Identify which cell holds the provided text, then report its [X, Y] central coordinate. 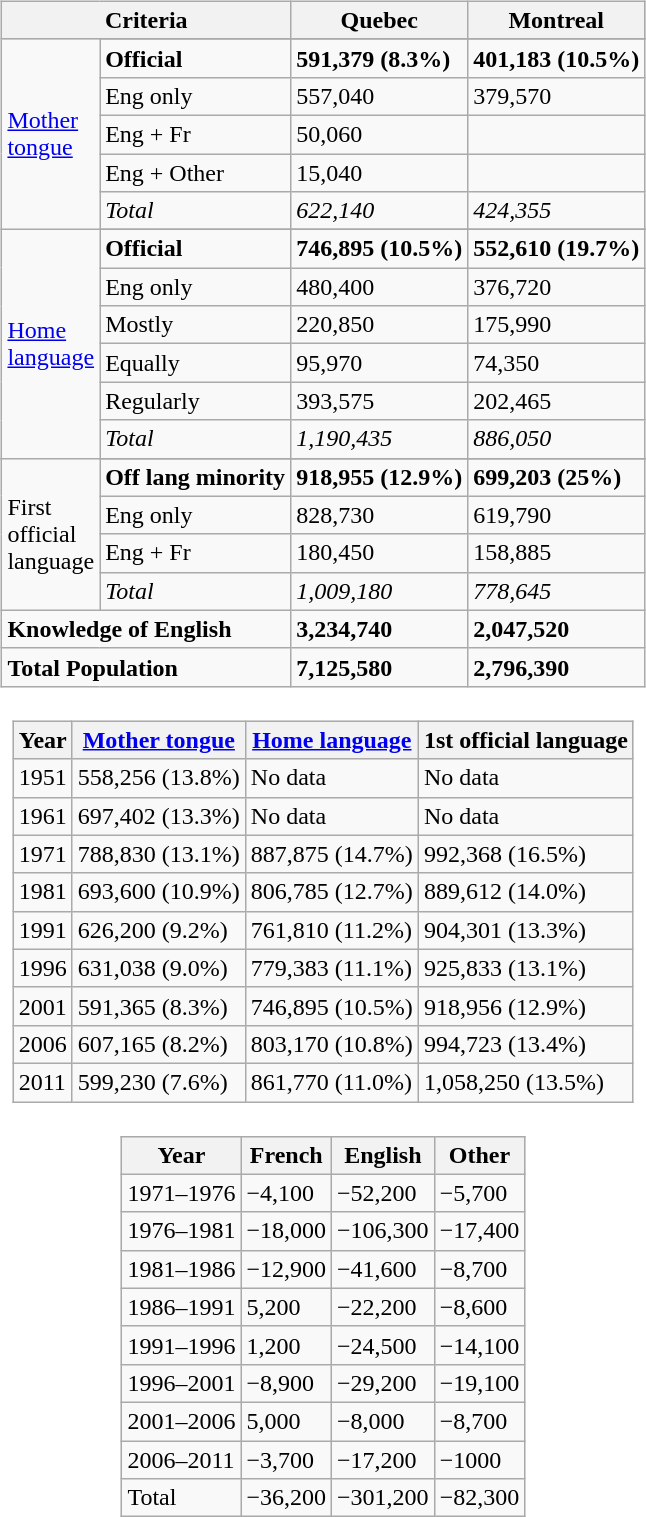
925,833 (13.1%) [526, 968]
−17,400 [480, 1231]
50,060 [380, 134]
Other [480, 1155]
Regularly [196, 401]
−1000 [480, 1459]
806,785 (12.7%) [332, 892]
−301,200 [384, 1498]
Eng + Other [196, 173]
−82,300 [480, 1498]
French [286, 1155]
622,140 [380, 211]
−36,200 [286, 1498]
401,183 (10.5%) [556, 58]
2001 [42, 1006]
1991 [42, 930]
1,200 [286, 1345]
1971 [42, 854]
480,400 [380, 287]
994,723 (13.4%) [526, 1044]
918,956 (12.9%) [526, 1006]
379,570 [556, 96]
Montreal [556, 20]
English [384, 1155]
1981 [42, 892]
3,234,740 [380, 629]
Equally [196, 363]
−19,100 [480, 1383]
Quebec [380, 20]
1,058,250 (13.5%) [526, 1082]
693,600 (10.9%) [158, 892]
788,830 (13.1%) [158, 854]
557,040 [380, 96]
599,230 (7.6%) [158, 1082]
2,047,520 [556, 629]
2,796,390 [556, 667]
918,955 (12.9%) [380, 477]
803,170 (10.8%) [332, 1044]
887,875 (14.7%) [332, 854]
2011 [42, 1082]
Total Population [146, 667]
1996 [42, 968]
1981–1986 [182, 1269]
−24,500 [384, 1345]
889,612 (14.0%) [526, 892]
Mostly [196, 325]
393,575 [380, 401]
1996–2001 [182, 1383]
1951 [42, 778]
376,720 [556, 287]
202,465 [556, 401]
1991–1996 [182, 1345]
2001–2006 [182, 1421]
5,000 [286, 1421]
1,009,180 [380, 591]
619,790 [556, 515]
15,040 [380, 173]
2006–2011 [182, 1459]
158,885 [556, 553]
−12,900 [286, 1269]
−18,000 [286, 1231]
First official language [51, 534]
558,256 (13.8%) [158, 778]
1961 [42, 816]
779,383 (11.1%) [332, 968]
−3,700 [286, 1459]
Knowledge of English [146, 629]
−22,200 [384, 1307]
861,770 (11.0%) [332, 1082]
220,850 [380, 325]
−8,900 [286, 1383]
1976–1981 [182, 1231]
778,645 [556, 591]
552,610 (19.7%) [556, 249]
591,365 (8.3%) [158, 1006]
−41,600 [384, 1269]
1986–1991 [182, 1307]
886,050 [556, 439]
1971–1976 [182, 1193]
1,190,435 [380, 439]
697,402 (13.3%) [158, 816]
−8,600 [480, 1307]
904,301 (13.3%) [526, 930]
−106,300 [384, 1231]
761,810 (11.2%) [332, 930]
828,730 [380, 515]
−17,200 [384, 1459]
−4,100 [286, 1193]
1st official language [526, 740]
626,200 (9.2%) [158, 930]
2006 [42, 1044]
631,038 (9.0%) [158, 968]
992,368 (16.5%) [526, 854]
Off lang minority [196, 477]
424,355 [556, 211]
−5,700 [480, 1193]
591,379 (8.3%) [380, 58]
74,350 [556, 363]
5,200 [286, 1307]
−8,000 [384, 1421]
95,970 [380, 363]
−29,200 [384, 1383]
699,203 (25%) [556, 477]
607,165 (8.2%) [158, 1044]
7,125,580 [380, 667]
Criteria [146, 20]
175,990 [556, 325]
−52,200 [384, 1193]
180,450 [380, 553]
−14,100 [480, 1345]
